Search for the cell housing the specified text and yield its [X, Y] center coordinate. 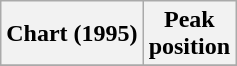
Peakposition [189, 34]
Chart (1995) [72, 34]
